Find where the given text appears and provide that cell's center as [x, y] coordinate. 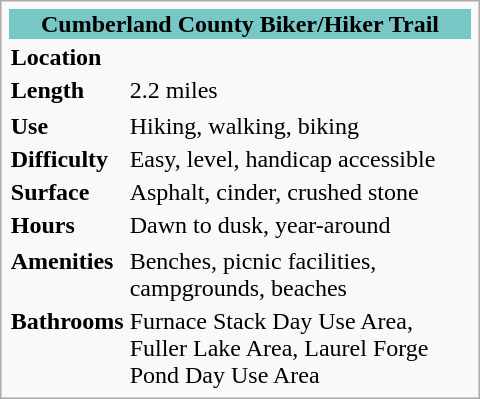
Furnace Stack Day Use Area, Fuller Lake Area, Laurel Forge Pond Day Use Area [300, 348]
Location [67, 57]
Cumberland County Biker/Hiker Trail [240, 24]
Difficulty [67, 159]
Use [67, 126]
Asphalt, cinder, crushed stone [300, 192]
Bathrooms [67, 348]
Benches, picnic facilities, campgrounds, beaches [300, 274]
2.2 miles [300, 90]
Amenities [67, 274]
Hiking, walking, biking [300, 126]
Hours [67, 225]
Dawn to dusk, year-around [300, 225]
Surface [67, 192]
Easy, level, handicap accessible [300, 159]
Length [67, 90]
